Return [x, y] of the center of cell containing provided text 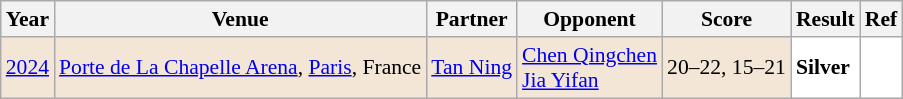
Ref [881, 19]
Year [28, 19]
Venue [240, 19]
Silver [826, 68]
2024 [28, 68]
Result [826, 19]
Porte de La Chapelle Arena, Paris, France [240, 68]
Chen Qingchen Jia Yifan [590, 68]
Score [726, 19]
Tan Ning [472, 68]
Partner [472, 19]
Opponent [590, 19]
20–22, 15–21 [726, 68]
